Determine the [x, y] coordinate at the center of the cell enclosing the given text.  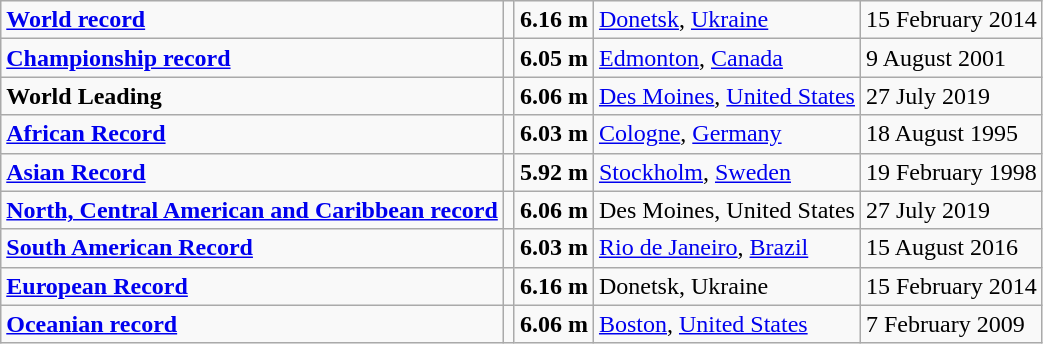
6.05 m [554, 58]
North, Central American and Caribbean record [252, 210]
18 August 1995 [951, 134]
9 August 2001 [951, 58]
19 February 1998 [951, 172]
South American Record [252, 248]
Oceanian record [252, 324]
Cologne, Germany [726, 134]
Rio de Janeiro, Brazil [726, 248]
African Record [252, 134]
Stockholm, Sweden [726, 172]
European Record [252, 286]
5.92 m [554, 172]
7 February 2009 [951, 324]
World record [252, 20]
World Leading [252, 96]
15 August 2016 [951, 248]
Championship record [252, 58]
Edmonton, Canada [726, 58]
Boston, United States [726, 324]
Asian Record [252, 172]
